Output the [x, y] coordinate of the center of the cell containing the given text.  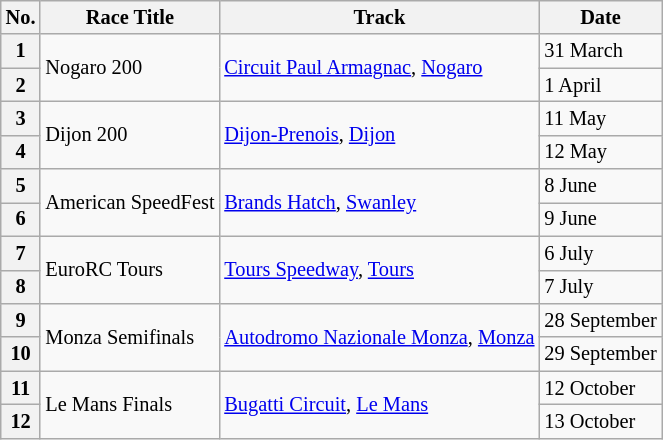
Autodromo Nazionale Monza, Monza [379, 336]
1 [21, 51]
6 July [600, 253]
Date [600, 17]
Monza Semifinals [130, 336]
Tours Speedway, Tours [379, 270]
No. [21, 17]
12 May [600, 152]
Circuit Paul Armagnac, Nogaro [379, 68]
8 June [600, 186]
12 [21, 421]
9 June [600, 219]
Track [379, 17]
Dijon 200 [130, 134]
13 October [600, 421]
American SpeedFest [130, 202]
7 July [600, 287]
29 September [600, 354]
11 [21, 388]
3 [21, 118]
6 [21, 219]
7 [21, 253]
11 May [600, 118]
9 [21, 320]
31 March [600, 51]
28 September [600, 320]
2 [21, 85]
Bugatti Circuit, Le Mans [379, 404]
10 [21, 354]
EuroRC Tours [130, 270]
8 [21, 287]
Nogaro 200 [130, 68]
Le Mans Finals [130, 404]
Race Title [130, 17]
4 [21, 152]
Dijon-Prenois, Dijon [379, 134]
Brands Hatch, Swanley [379, 202]
5 [21, 186]
1 April [600, 85]
12 October [600, 388]
